Return (X, Y) of the center of cell containing provided text 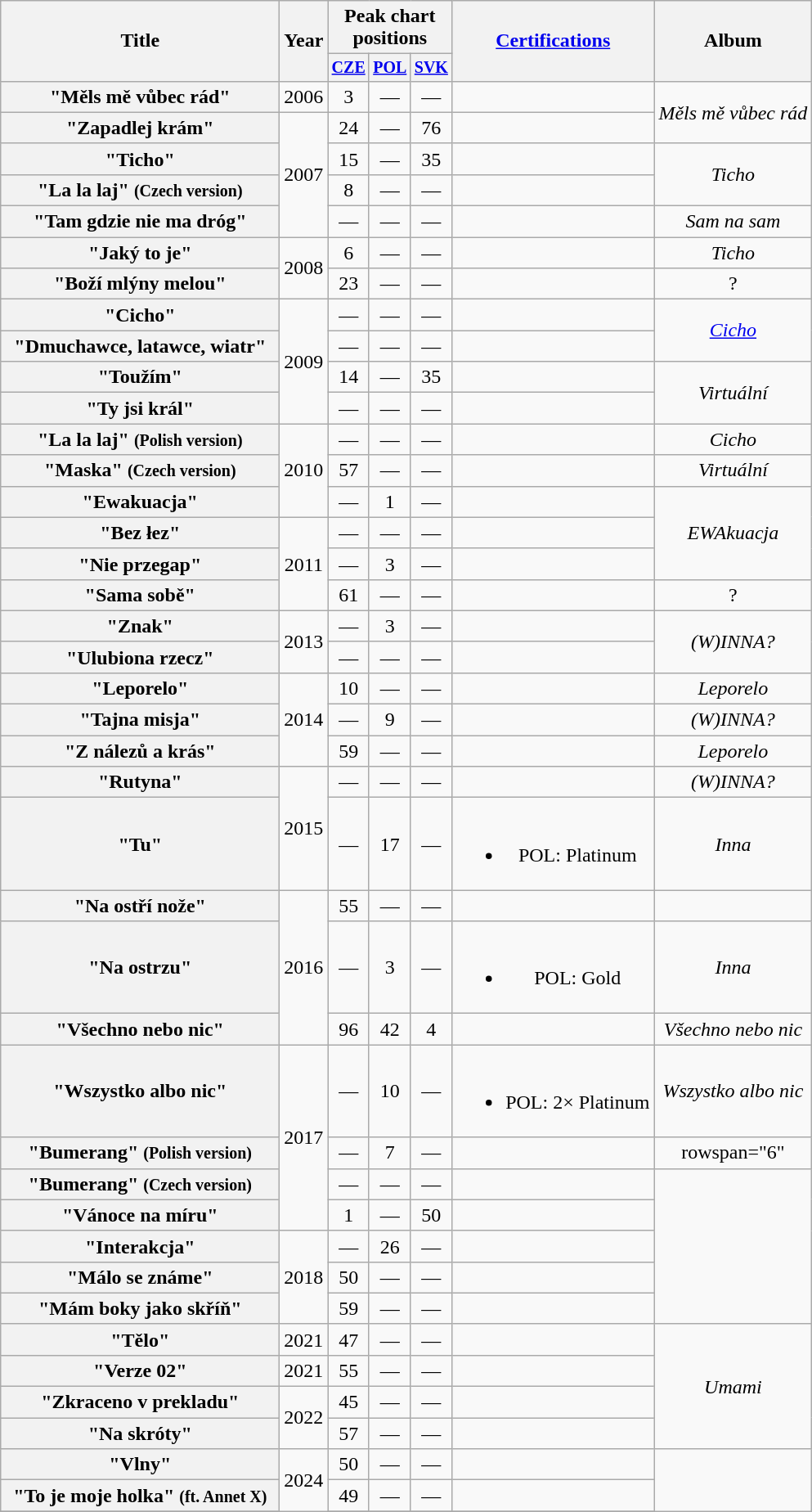
Umami (733, 1386)
"Bumerang" (Polish version) (141, 1153)
"Z nálezů a krás" (141, 751)
"Ulubiona rzecz" (141, 657)
"Bumerang" (Czech version) (141, 1184)
2017 (304, 1137)
POL: Platinum (553, 844)
Měls mě vůbec rád (733, 112)
"Na ostrzu" (141, 967)
2015 (304, 828)
"Tělo" (141, 1339)
"Nie przegap" (141, 564)
"Ewakuacja" (141, 502)
2024 (304, 1480)
"Měls mě vůbec rád" (141, 97)
Sam na sam (733, 222)
96 (348, 1029)
2008 (304, 268)
61 (348, 595)
"Na skróty" (141, 1433)
"Tu" (141, 844)
"Leporelo" (141, 688)
2009 (304, 362)
4 (432, 1029)
"Vánoce na míru" (141, 1215)
Year (304, 41)
"Jaký to je" (141, 253)
2014 (304, 719)
"Tam gdzie nie ma dróg" (141, 222)
"Verze 02" (141, 1370)
"Ticho" (141, 159)
2016 (304, 967)
49 (348, 1496)
2022 (304, 1418)
2018 (304, 1277)
2007 (304, 174)
26 (389, 1246)
47 (348, 1339)
2006 (304, 97)
"La la laj" (Polish version) (141, 439)
Title (141, 41)
2010 (304, 470)
23 (348, 284)
6 (348, 253)
15 (348, 159)
Wszystko albo nic (733, 1091)
"Zkraceno v prekladu" (141, 1402)
17 (389, 844)
"La la laj" (Czech version) (141, 190)
Peak chart positions (390, 28)
"Boží mlýny melou" (141, 284)
14 (348, 377)
"Maska" (Czech version) (141, 470)
"Vlny" (141, 1465)
Certifications (553, 41)
"Na ostří nože" (141, 906)
rowspan="6" (733, 1153)
Album (733, 41)
"Sama sobě" (141, 595)
"Rutyna" (141, 782)
"Wszystko albo nic" (141, 1091)
POL: Gold (553, 967)
"Málo se známe" (141, 1277)
42 (389, 1029)
"Znak" (141, 626)
"Interakcja" (141, 1246)
2011 (304, 564)
8 (348, 190)
"To je moje holka" (ft. Annet X) (141, 1496)
POL (389, 67)
POL: 2× Platinum (553, 1091)
45 (348, 1402)
"Ty jsi král" (141, 408)
CZE (348, 67)
"Dmuchawce, latawce, wiatr" (141, 346)
9 (389, 720)
EWAkuacja (733, 533)
"Bez łez" (141, 533)
"Cicho" (141, 315)
SVK (432, 67)
2013 (304, 641)
"Zapadlej krám" (141, 128)
Všechno nebo nic (733, 1029)
"Mám boky jako skříň" (141, 1308)
24 (348, 128)
7 (389, 1153)
"Tajna misja" (141, 720)
"Toužím" (141, 377)
"Všechno nebo nic" (141, 1029)
76 (432, 128)
